Output the [x, y] coordinate of the center of the cell containing the given text.  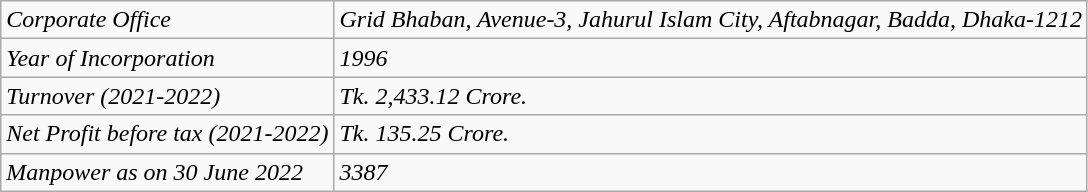
Year of Incorporation [168, 58]
Tk. 135.25 Crore. [710, 134]
Corporate Office [168, 20]
Turnover (2021-2022) [168, 96]
Grid Bhaban, Avenue-3, Jahurul Islam City, Aftabnagar, Badda, Dhaka-1212 [710, 20]
Tk. 2,433.12 Crore. [710, 96]
1996 [710, 58]
Manpower as on 30 June 2022 [168, 172]
Net Profit before tax (2021-2022) [168, 134]
3387 [710, 172]
